Scan for the cell matching the given text and deliver its [X, Y] coordinate at center. 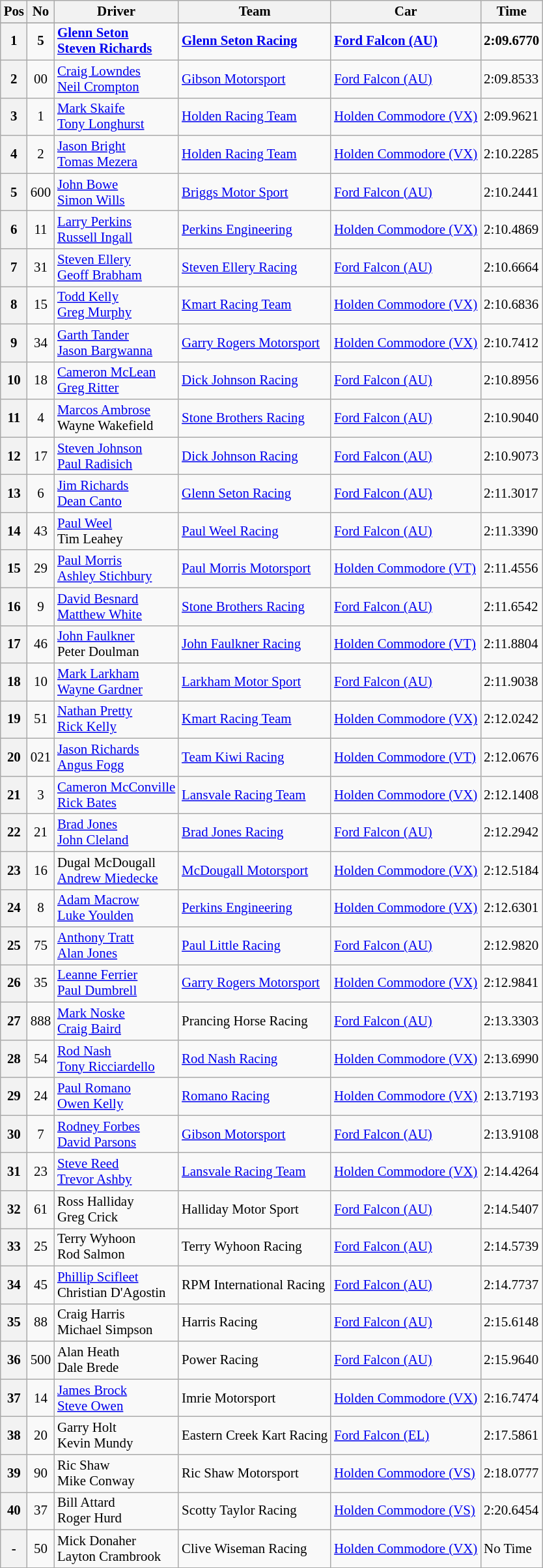
Ross Halliday Greg Crick [116, 1210]
Alan Heath Dale Brede [116, 1360]
2:10.6664 [512, 268]
Power Racing [255, 1360]
Steven Ellery Geoff Brabham [116, 268]
RPM International Racing [255, 1285]
Craig Harris Michael Simpson [116, 1322]
2:11.6542 [512, 606]
13 [14, 494]
Ric Shaw Mike Conway [116, 1474]
Cameron McConville Rick Bates [116, 795]
54 [40, 1059]
2:09.6770 [512, 41]
12 [14, 456]
Ford Falcon (EL) [406, 1436]
2:10.8956 [512, 380]
2:14.4264 [512, 1172]
2:11.9038 [512, 682]
Imrie Motorsport [255, 1398]
43 [40, 531]
Todd Kelly Greg Murphy [116, 305]
Harris Racing [255, 1322]
Bill Attard Roger Hurd [116, 1511]
90 [40, 1474]
2:13.9108 [512, 1134]
2:11.4556 [512, 569]
Scotty Taylor Racing [255, 1511]
Pos [14, 12]
Cameron McLean Greg Ritter [116, 380]
45 [40, 1285]
2:11.8804 [512, 644]
600 [40, 192]
Larry Perkins Russell Ingall [116, 230]
Brad Jones John Cleland [116, 833]
Paul Morris Ashley Stichbury [116, 569]
Rodney Forbes David Parsons [116, 1134]
2:20.6454 [512, 1511]
2:10.9040 [512, 418]
2:15.6148 [512, 1322]
2:10.6836 [512, 305]
John Faulkner Peter Doulman [116, 644]
500 [40, 1360]
2:13.7193 [512, 1096]
Clive Wiseman Racing [255, 1548]
Steve Reed Trevor Ashby [116, 1172]
Romano Racing [255, 1096]
2:09.8533 [512, 79]
Dugal McDougall Andrew Miedecke [116, 870]
2:16.7474 [512, 1398]
22 [14, 833]
No [40, 12]
26 [14, 984]
46 [40, 644]
James Brock Steve Owen [116, 1398]
021 [40, 758]
Paul Morris Motorsport [255, 569]
Garth Tander Jason Bargwanna [116, 343]
Jim Richards Dean Canto [116, 494]
Rod Nash Tony Ricciardello [116, 1059]
Driver [116, 12]
David Besnard Matthew White [116, 606]
Halliday Motor Sport [255, 1210]
40 [14, 1511]
Jason Richards Angus Fogg [116, 758]
Paul Weel Racing [255, 531]
2:10.2285 [512, 154]
88 [40, 1322]
Terry Wyhoon Rod Salmon [116, 1247]
39 [14, 1474]
2:13.3303 [512, 1021]
Adam Macrow Luke Youlden [116, 908]
19 [14, 720]
2:18.0777 [512, 1474]
Paul Little Racing [255, 946]
Mick Donaher Layton Crambrook [116, 1548]
Prancing Horse Racing [255, 1021]
Mark Larkham Wayne Gardner [116, 682]
Car [406, 12]
Ric Shaw Motorsport [255, 1474]
Mark Noske Craig Baird [116, 1021]
75 [40, 946]
Jason Bright Tomas Mezera [116, 154]
Team Kiwi Racing [255, 758]
2:10.7412 [512, 343]
51 [40, 720]
Steven Ellery Racing [255, 268]
2:13.6990 [512, 1059]
2:12.9841 [512, 984]
Terry Wyhoon Racing [255, 1247]
36 [14, 1360]
61 [40, 1210]
No Time [512, 1548]
Nathan Pretty Rick Kelly [116, 720]
2:11.3017 [512, 494]
2:12.2942 [512, 833]
2:12.0242 [512, 720]
Time [512, 12]
2:17.5861 [512, 1436]
2:14.5739 [512, 1247]
Marcos Ambrose Wayne Wakefield [116, 418]
Glenn Seton Steven Richards [116, 41]
2:10.4869 [512, 230]
2:09.9621 [512, 117]
Paul Weel Tim Leahey [116, 531]
McDougall Motorsport [255, 870]
Mark Skaife Tony Longhurst [116, 117]
38 [14, 1436]
Paul Romano Owen Kelly [116, 1096]
- [14, 1548]
2:10.2441 [512, 192]
Phillip Scifleet Christian D'Agostin [116, 1285]
Garry Holt Kevin Mundy [116, 1436]
2:12.0676 [512, 758]
2:12.5184 [512, 870]
2:11.3390 [512, 531]
30 [14, 1134]
Steven Johnson Paul Radisich [116, 456]
Team [255, 12]
50 [40, 1548]
33 [14, 1247]
888 [40, 1021]
28 [14, 1059]
Briggs Motor Sport [255, 192]
2:12.6301 [512, 908]
2:14.5407 [512, 1210]
Eastern Creek Kart Racing [255, 1436]
Craig Lowndes Neil Crompton [116, 79]
2:10.9073 [512, 456]
Rod Nash Racing [255, 1059]
2:12.1408 [512, 795]
John Bowe Simon Wills [116, 192]
00 [40, 79]
32 [14, 1210]
Brad Jones Racing [255, 833]
John Faulkner Racing [255, 644]
2:12.9820 [512, 946]
Anthony Tratt Alan Jones [116, 946]
2:15.9640 [512, 1360]
Leanne Ferrier Paul Dumbrell [116, 984]
2:14.7737 [512, 1285]
Larkham Motor Sport [255, 682]
27 [14, 1021]
